Find where the given text appears and provide that cell's center as [X, Y] coordinate. 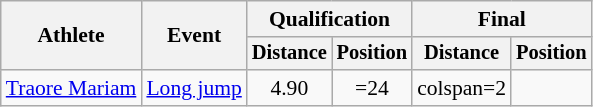
4.90 [290, 88]
Event [194, 36]
Athlete [72, 36]
colspan=2 [462, 88]
=24 [372, 88]
Final [502, 19]
Traore Mariam [72, 88]
Long jump [194, 88]
Qualification [330, 19]
